Capture the cell that displays the provided text and extract its (x, y) central coordinate. 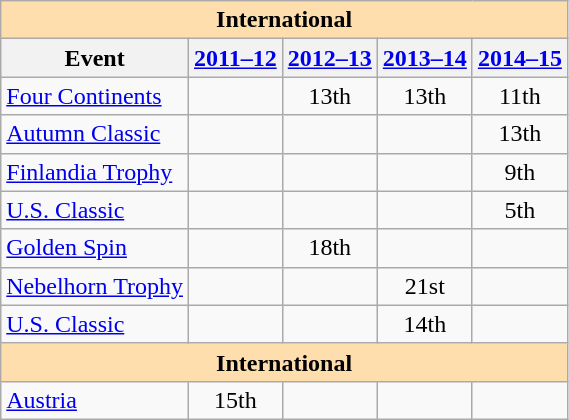
Finlandia Trophy (95, 172)
14th (424, 324)
Autumn Classic (95, 134)
2012–13 (330, 58)
15th (235, 400)
Nebelhorn Trophy (95, 286)
5th (520, 210)
11th (520, 96)
Four Continents (95, 96)
21st (424, 286)
2011–12 (235, 58)
2014–15 (520, 58)
18th (330, 248)
Golden Spin (95, 248)
Event (95, 58)
Austria (95, 400)
2013–14 (424, 58)
9th (520, 172)
